Provide the (X, Y) coordinate of the cell's center where the given text is located.  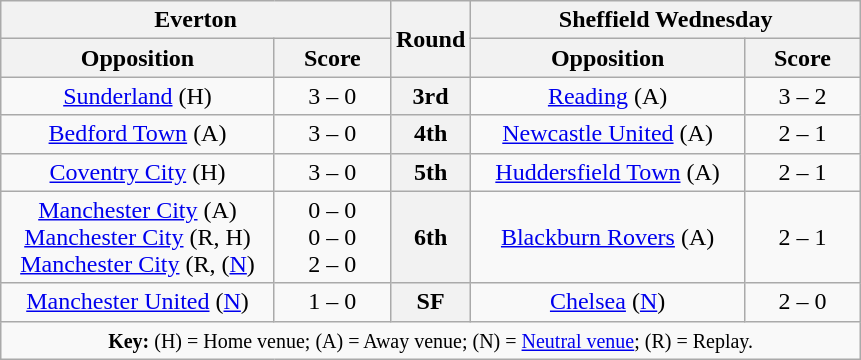
6th (430, 237)
Huddersfield Town (A) (608, 172)
Everton (196, 20)
Key: (H) = Home venue; (A) = Away venue; (N) = Neutral venue; (R) = Replay. (431, 340)
5th (430, 172)
Round (430, 39)
Sunderland (H) (138, 96)
SF (430, 302)
2 – 0 (802, 302)
3 – 2 (802, 96)
Bedford Town (A) (138, 134)
Reading (A) (608, 96)
0 – 00 – 02 – 0 (332, 237)
Manchester United (N) (138, 302)
Chelsea (N) (608, 302)
4th (430, 134)
3rd (430, 96)
Blackburn Rovers (A) (608, 237)
1 – 0 (332, 302)
Coventry City (H) (138, 172)
Sheffield Wednesday (666, 20)
Manchester City (A)Manchester City (R, H)Manchester City (R, (N) (138, 237)
Newcastle United (A) (608, 134)
